Output the [x, y] coordinate of the center of the cell containing the given text.  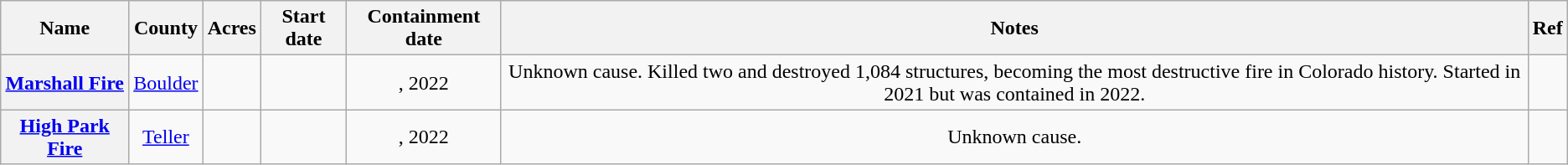
County [166, 28]
Marshall Fire [65, 82]
Ref [1548, 28]
Containment date [424, 28]
Name [65, 28]
Teller [166, 137]
Acres [231, 28]
Notes [1014, 28]
Start date [303, 28]
Boulder [166, 82]
High Park Fire [65, 137]
Unknown cause. [1014, 137]
